Pinpoint the cell where the given text exists, returning its [x, y] midpoint coordinate. 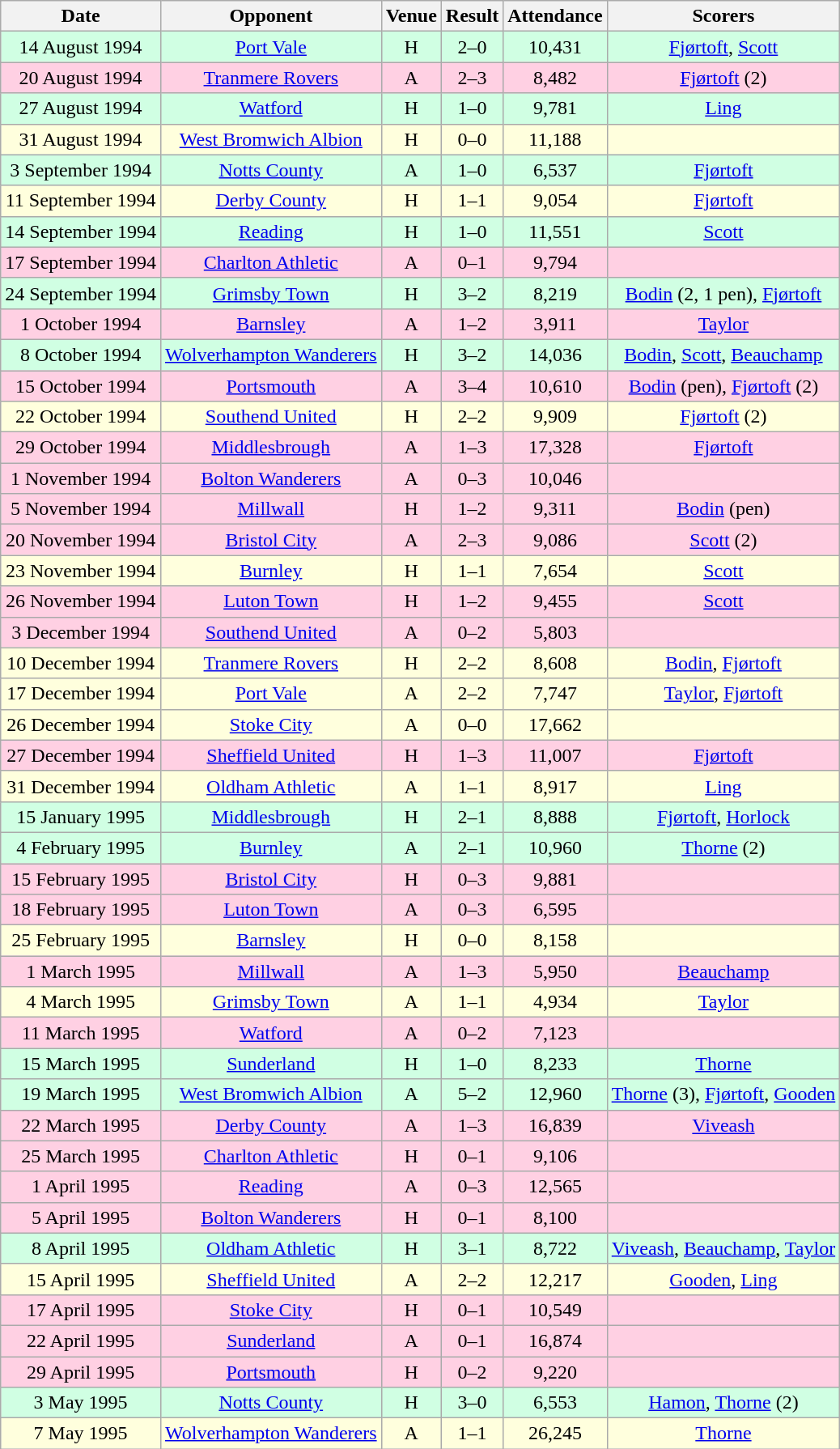
17 December 1994 [81, 694]
1 October 1994 [81, 324]
14,036 [555, 355]
3 May 1995 [81, 1403]
11,007 [555, 755]
10,431 [555, 47]
Attendance [555, 16]
5 November 1994 [81, 509]
4 February 1995 [81, 848]
17 September 1994 [81, 262]
3–0 [472, 1403]
11 March 1995 [81, 1033]
9,881 [555, 878]
12,565 [555, 1187]
Result [472, 16]
10,046 [555, 478]
8,219 [555, 293]
8,100 [555, 1217]
4,934 [555, 1002]
9,106 [555, 1156]
22 March 1995 [81, 1125]
8,608 [555, 663]
9,455 [555, 601]
9,781 [555, 108]
14 August 1994 [81, 47]
8,482 [555, 78]
26 December 1994 [81, 724]
29 October 1994 [81, 448]
9,311 [555, 509]
Scott (2) [723, 540]
7 May 1995 [81, 1434]
15 April 1995 [81, 1279]
5,803 [555, 632]
3–4 [472, 386]
12,217 [555, 1279]
22 April 1995 [81, 1341]
26,245 [555, 1434]
31 August 1994 [81, 139]
20 August 1994 [81, 78]
12,960 [555, 1094]
15 February 1995 [81, 878]
2–0 [472, 47]
Bodin (2, 1 pen), Fjørtoft [723, 293]
15 March 1995 [81, 1064]
Hamon, Thorne (2) [723, 1403]
9,086 [555, 540]
Thorne (2) [723, 848]
Bodin (pen) [723, 509]
16,874 [555, 1341]
Bodin (pen), Fjørtoft (2) [723, 386]
Opponent [270, 16]
10,960 [555, 848]
Gooden, Ling [723, 1279]
27 December 1994 [81, 755]
27 August 1994 [81, 108]
5–2 [472, 1094]
Venue [411, 16]
31 December 1994 [81, 786]
9,909 [555, 417]
18 February 1995 [81, 910]
6,553 [555, 1403]
Viveash [723, 1125]
9,220 [555, 1372]
4 March 1995 [81, 1002]
11 September 1994 [81, 201]
3–1 [472, 1248]
26 November 1994 [81, 601]
1 March 1995 [81, 971]
10 December 1994 [81, 663]
9,054 [555, 201]
22 October 1994 [81, 417]
15 January 1995 [81, 817]
8 April 1995 [81, 1248]
17 April 1995 [81, 1310]
Fjørtoft, Scott [723, 47]
Beauchamp [723, 971]
16,839 [555, 1125]
15 October 1994 [81, 386]
3 December 1994 [81, 632]
8,917 [555, 786]
8,722 [555, 1248]
11,188 [555, 139]
14 September 1994 [81, 232]
3 September 1994 [81, 170]
19 March 1995 [81, 1094]
Viveash, Beauchamp, Taylor [723, 1248]
Scorers [723, 16]
8 October 1994 [81, 355]
11,551 [555, 232]
17,328 [555, 448]
20 November 1994 [81, 540]
Bodin, Fjørtoft [723, 663]
25 February 1995 [81, 941]
8,888 [555, 817]
29 April 1995 [81, 1372]
7,123 [555, 1033]
1 April 1995 [81, 1187]
10,610 [555, 386]
5,950 [555, 971]
7,654 [555, 571]
23 November 1994 [81, 571]
10,549 [555, 1310]
Bodin, Scott, Beauchamp [723, 355]
5 April 1995 [81, 1217]
25 March 1995 [81, 1156]
Taylor, Fjørtoft [723, 694]
9,794 [555, 262]
8,233 [555, 1064]
24 September 1994 [81, 293]
1 November 1994 [81, 478]
6,595 [555, 910]
17,662 [555, 724]
3,911 [555, 324]
8,158 [555, 941]
6,537 [555, 170]
Fjørtoft, Horlock [723, 817]
Date [81, 16]
Thorne (3), Fjørtoft, Gooden [723, 1094]
7,747 [555, 694]
